Scan for the cell matching the given text and deliver its [x, y] coordinate at center. 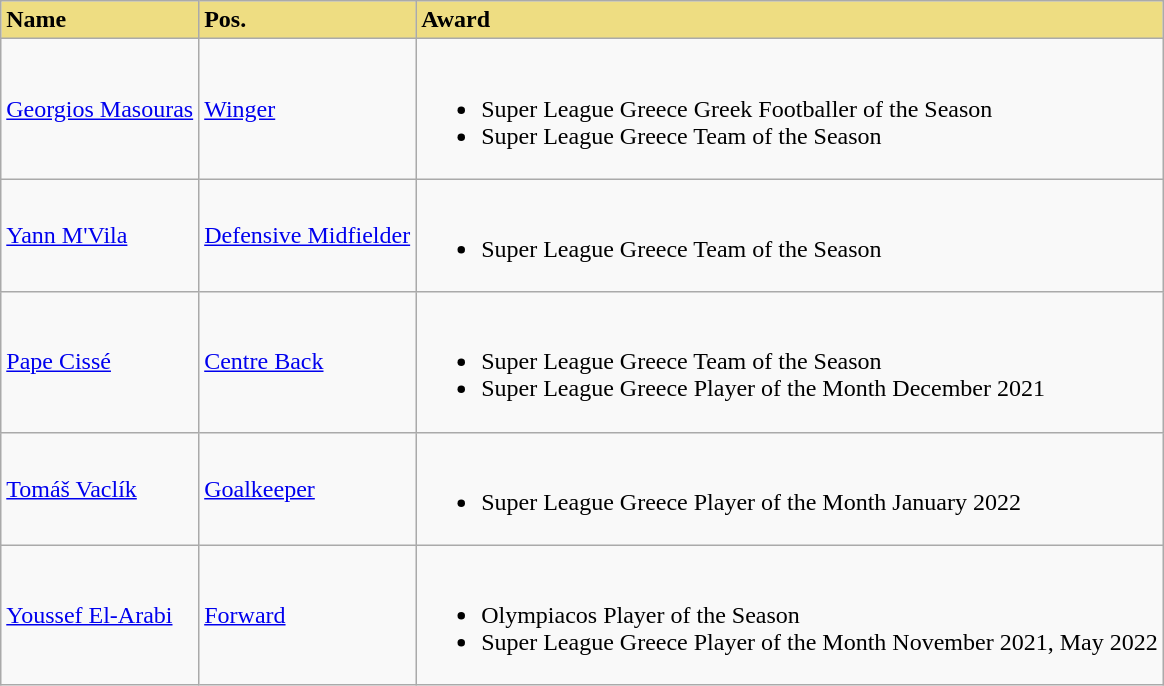
Georgios Masouras [100, 109]
Super League Greece Team of the Season [790, 236]
Youssef El-Arabi [100, 615]
Yann M'Vila [100, 236]
Forward [308, 615]
Pos. [308, 20]
Defensive Midfielder [308, 236]
Centre Back [308, 362]
Award [790, 20]
Super League Greece Player of the Month January 2022 [790, 488]
Name [100, 20]
Olympiacos Player of the SeasonSuper League Greece Player of the Month November 2021, May 2022 [790, 615]
Super League Greece Greek Footballer of the SeasonSuper League Greece Team of the Season [790, 109]
Tomáš Vaclík [100, 488]
Super League Greece Team of the SeasonSuper League Greece Player of the Month December 2021 [790, 362]
Pape Cissé [100, 362]
Goalkeeper [308, 488]
Winger [308, 109]
